Locate the cell with the specified text and output its (X, Y) center coordinate. 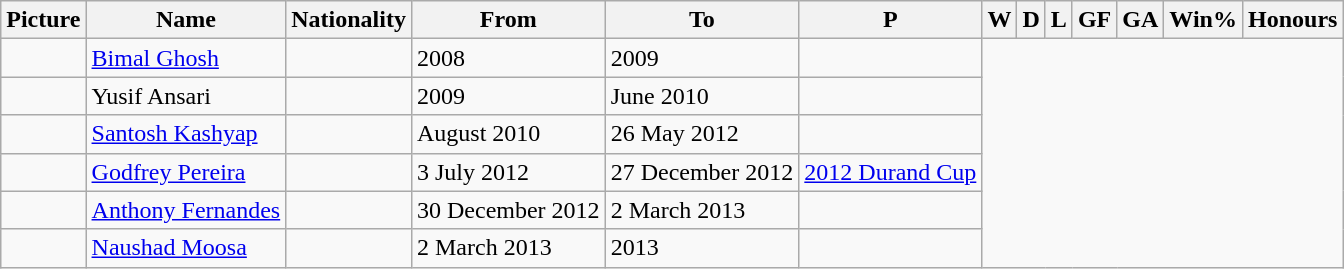
Bimal Ghosh (186, 58)
2008 (508, 58)
30 December 2012 (508, 210)
To (702, 20)
June 2010 (702, 96)
27 December 2012 (702, 172)
GF (1094, 20)
2013 (702, 248)
Naushad Moosa (186, 248)
3 July 2012 (508, 172)
Name (186, 20)
D (1031, 20)
Anthony Fernandes (186, 210)
Nationality (349, 20)
From (508, 20)
Win% (1204, 20)
W (1000, 20)
Godfrey Pereira (186, 172)
August 2010 (508, 134)
L (1058, 20)
2012 Durand Cup (890, 172)
GA (1140, 20)
P (890, 20)
Yusif Ansari (186, 96)
26 May 2012 (702, 134)
Santosh Kashyap (186, 134)
Honours (1292, 20)
Picture (44, 20)
